Search for the cell housing the specified text and yield its (x, y) center coordinate. 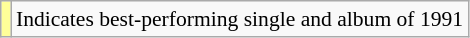
Indicates best-performing single and album of 1991 (240, 19)
